Extract the [x, y] coordinate from the center of the cell holding the provided text.  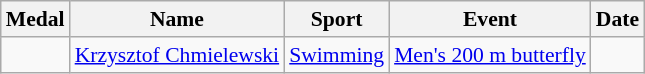
Medal [36, 19]
Krzysztof Chmielewski [178, 55]
Swimming [336, 55]
Date [618, 19]
Event [490, 19]
Sport [336, 19]
Name [178, 19]
Men's 200 m butterfly [490, 55]
